Capture the cell that displays the provided text and extract its [X, Y] central coordinate. 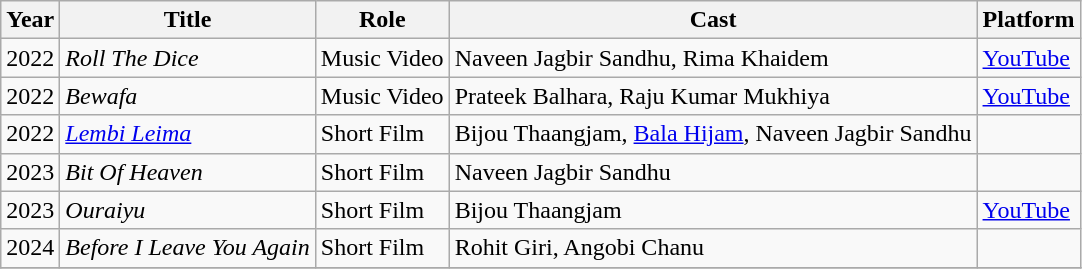
Prateek Balhara, Raju Kumar Mukhiya [713, 96]
Naveen Jagbir Sandhu [713, 172]
Bewafa [188, 96]
Before I Leave You Again [188, 248]
Bit Of Heaven [188, 172]
Naveen Jagbir Sandhu, Rima Khaidem [713, 58]
Roll The Dice [188, 58]
Platform [1028, 20]
Cast [713, 20]
Year [30, 20]
2024 [30, 248]
Bijou Thaangjam, Bala Hijam, Naveen Jagbir Sandhu [713, 134]
Bijou Thaangjam [713, 210]
Rohit Giri, Angobi Chanu [713, 248]
Role [382, 20]
Ouraiyu [188, 210]
Lembi Leima [188, 134]
Title [188, 20]
